From the cell containing the given text, extract its center point as (X, Y) coordinate. 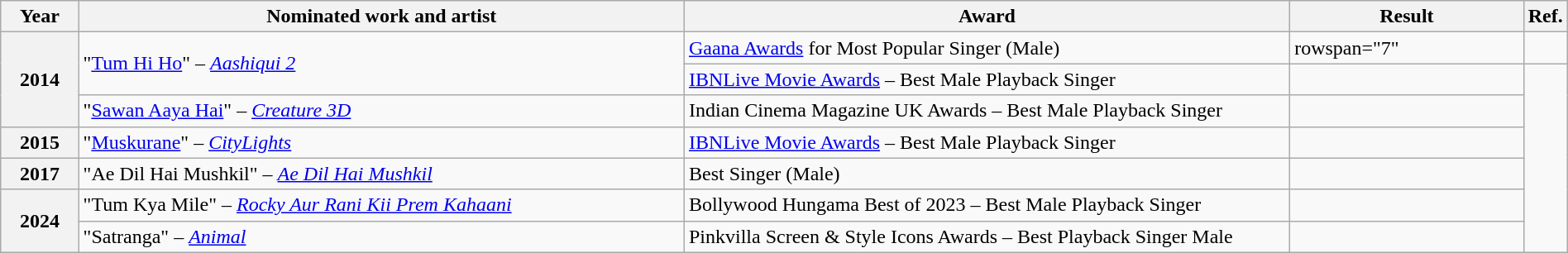
"Muskurane" – CityLights (381, 142)
Award (987, 17)
"Ae Dil Hai Mushkil" – Ae Dil Hai Mushkil (381, 174)
Nominated work and artist (381, 17)
Result (1408, 17)
Pinkvilla Screen & Style Icons Awards – Best Playback Singer Male (987, 236)
Year (40, 17)
rowspan="7" (1408, 48)
2024 (40, 221)
2017 (40, 174)
2015 (40, 142)
Bollywood Hungama Best of 2023 – Best Male Playback Singer (987, 205)
Best Singer (Male) (987, 174)
"Tum Kya Mile" – Rocky Aur Rani Kii Prem Kahaani (381, 205)
2014 (40, 79)
Gaana Awards for Most Popular Singer (Male) (987, 48)
Ref. (1545, 17)
"Satranga" – Animal (381, 236)
Indian Cinema Magazine UK Awards – Best Male Playback Singer (987, 111)
"Tum Hi Ho" – Aashiqui 2 (381, 64)
"Sawan Aaya Hai" – Creature 3D (381, 111)
